Output the (X, Y) coordinate of the center of the cell containing the given text.  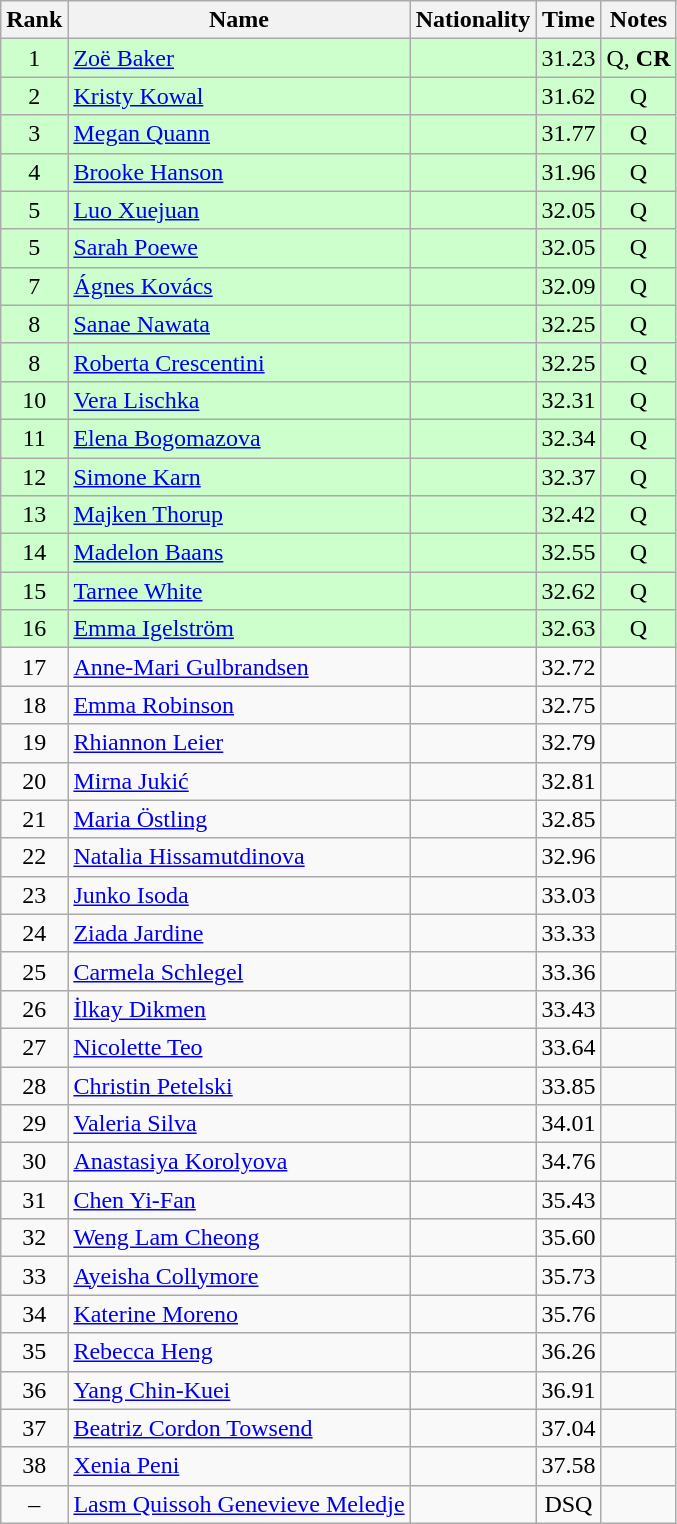
14 (34, 553)
35.43 (568, 1200)
Notes (638, 20)
Elena Bogomazova (239, 438)
32.34 (568, 438)
32.09 (568, 286)
Chen Yi-Fan (239, 1200)
37.04 (568, 1428)
31 (34, 1200)
37.58 (568, 1466)
Ziada Jardine (239, 933)
Madelon Baans (239, 553)
32.37 (568, 477)
Q, CR (638, 58)
1 (34, 58)
Nationality (473, 20)
29 (34, 1124)
Katerine Moreno (239, 1314)
32.55 (568, 553)
Rank (34, 20)
33 (34, 1276)
11 (34, 438)
Anne-Mari Gulbrandsen (239, 667)
31.23 (568, 58)
15 (34, 591)
23 (34, 895)
33.33 (568, 933)
Yang Chin-Kuei (239, 1390)
32.42 (568, 515)
Time (568, 20)
32.63 (568, 629)
34.76 (568, 1162)
27 (34, 1047)
Ágnes Kovács (239, 286)
Maria Östling (239, 819)
Anastasiya Korolyova (239, 1162)
DSQ (568, 1504)
38 (34, 1466)
Emma Igelström (239, 629)
Beatriz Cordon Towsend (239, 1428)
36.26 (568, 1352)
32.85 (568, 819)
25 (34, 971)
35.76 (568, 1314)
32.62 (568, 591)
Roberta Crescentini (239, 362)
Nicolette Teo (239, 1047)
31.62 (568, 96)
Xenia Peni (239, 1466)
32.75 (568, 705)
21 (34, 819)
Lasm Quissoh Genevieve Meledje (239, 1504)
Mirna Jukić (239, 781)
32.81 (568, 781)
Junko Isoda (239, 895)
18 (34, 705)
Megan Quann (239, 134)
Luo Xuejuan (239, 210)
3 (34, 134)
13 (34, 515)
Rebecca Heng (239, 1352)
Carmela Schlegel (239, 971)
30 (34, 1162)
37 (34, 1428)
34 (34, 1314)
7 (34, 286)
Majken Thorup (239, 515)
Kristy Kowal (239, 96)
10 (34, 400)
Name (239, 20)
26 (34, 1009)
32.31 (568, 400)
34.01 (568, 1124)
35.73 (568, 1276)
Simone Karn (239, 477)
31.77 (568, 134)
Tarnee White (239, 591)
32.96 (568, 857)
32.79 (568, 743)
16 (34, 629)
Christin Petelski (239, 1085)
22 (34, 857)
Emma Robinson (239, 705)
28 (34, 1085)
35 (34, 1352)
Rhiannon Leier (239, 743)
4 (34, 172)
32 (34, 1238)
Ayeisha Collymore (239, 1276)
Natalia Hissamutdinova (239, 857)
Vera Lischka (239, 400)
Brooke Hanson (239, 172)
2 (34, 96)
19 (34, 743)
Weng Lam Cheong (239, 1238)
32.72 (568, 667)
33.85 (568, 1085)
33.43 (568, 1009)
Zoë Baker (239, 58)
İlkay Dikmen (239, 1009)
20 (34, 781)
Sanae Nawata (239, 324)
35.60 (568, 1238)
36 (34, 1390)
12 (34, 477)
36.91 (568, 1390)
– (34, 1504)
33.03 (568, 895)
33.64 (568, 1047)
17 (34, 667)
33.36 (568, 971)
31.96 (568, 172)
24 (34, 933)
Sarah Poewe (239, 248)
Valeria Silva (239, 1124)
